Detect which cell encompasses the target text, then output its [X, Y] center coordinate. 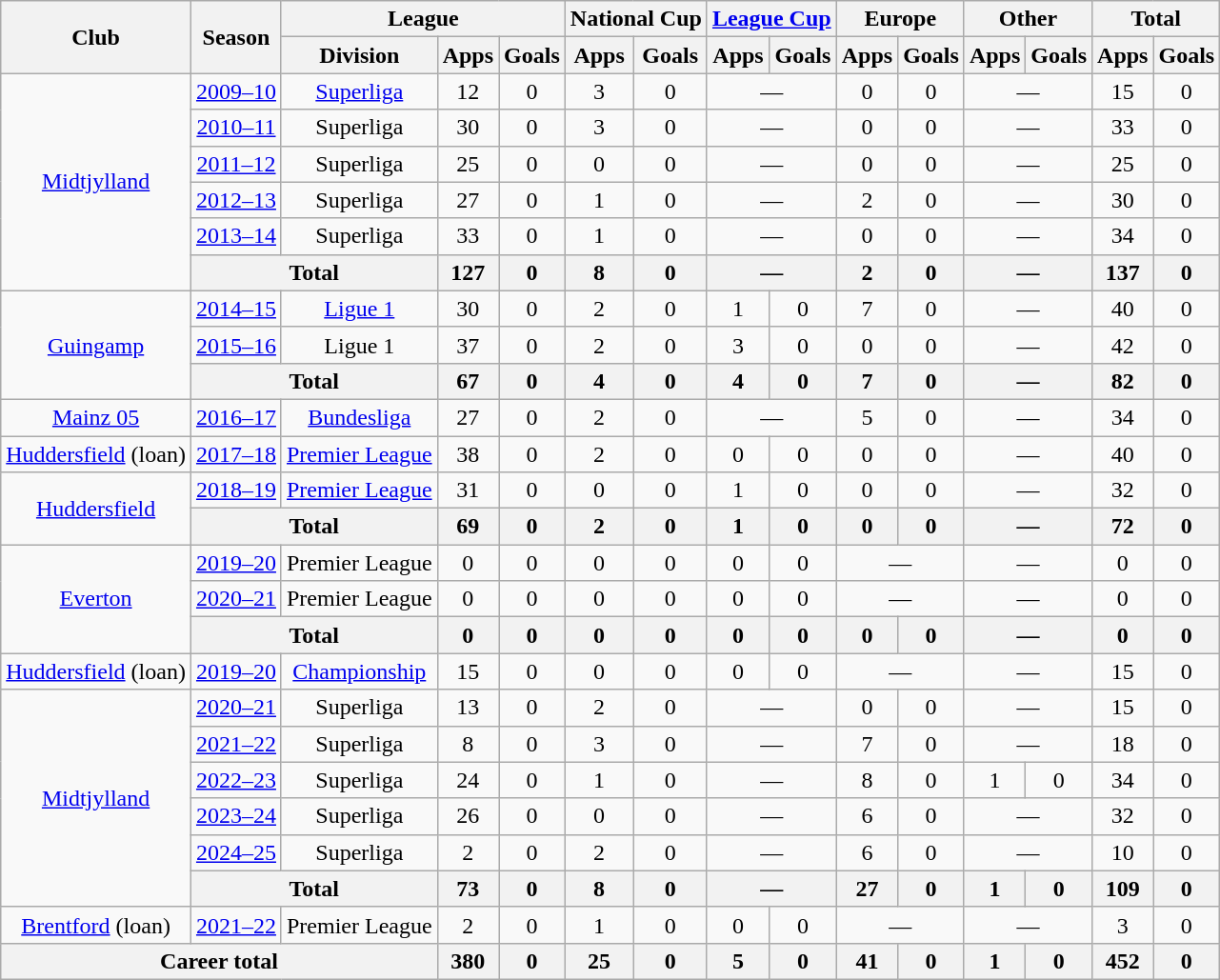
24 [468, 780]
31 [468, 490]
18 [1123, 744]
Other [1028, 19]
Season [236, 37]
Championship [359, 671]
73 [468, 889]
13 [468, 708]
Huddersfield [96, 509]
Mainz 05 [96, 417]
Division [359, 55]
2023–24 [236, 816]
Brentford (loan) [96, 925]
82 [1123, 381]
10 [1123, 852]
Guingamp [96, 345]
2024–25 [236, 852]
National Cup [636, 19]
452 [1123, 961]
Club [96, 37]
2018–19 [236, 490]
2022–23 [236, 780]
67 [468, 381]
72 [1123, 527]
2016–17 [236, 417]
380 [468, 961]
12 [468, 91]
2017–18 [236, 454]
109 [1123, 889]
2014–15 [236, 309]
League [423, 19]
League Cup [771, 19]
37 [468, 345]
2011–12 [236, 164]
2013–14 [236, 236]
2010–11 [236, 128]
Everton [96, 599]
69 [468, 527]
137 [1123, 272]
2015–16 [236, 345]
2009–10 [236, 91]
Career total [219, 961]
Europe [900, 19]
42 [1123, 345]
41 [867, 961]
38 [468, 454]
2012–13 [236, 200]
26 [468, 816]
127 [468, 272]
Bundesliga [359, 417]
